Capture the cell that displays the provided text and extract its (X, Y) central coordinate. 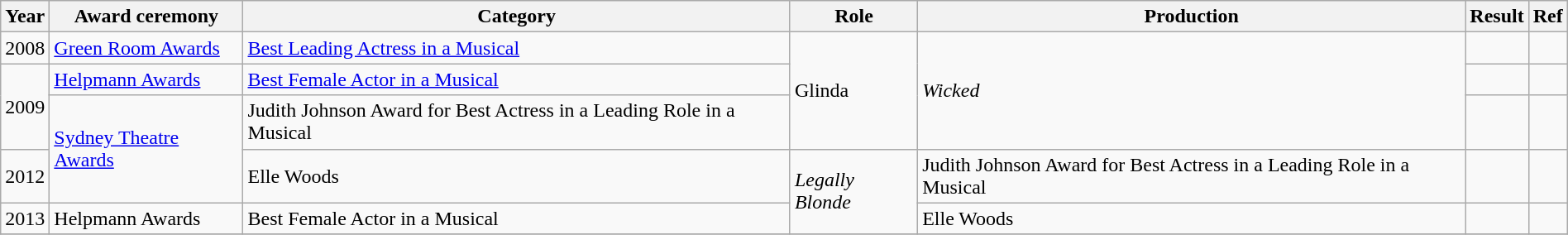
2008 (25, 48)
Category (516, 17)
Legally Blonde (853, 192)
Role (853, 17)
Result (1497, 17)
2013 (25, 218)
Year (25, 17)
Production (1192, 17)
Best Leading Actress in a Musical (516, 48)
Green Room Awards (146, 48)
Award ceremony (146, 17)
2009 (25, 106)
Sydney Theatre Awards (146, 149)
Glinda (853, 91)
2012 (25, 175)
Ref (1548, 17)
Wicked (1192, 91)
